Detect which cell encompasses the target text, then output its (X, Y) center coordinate. 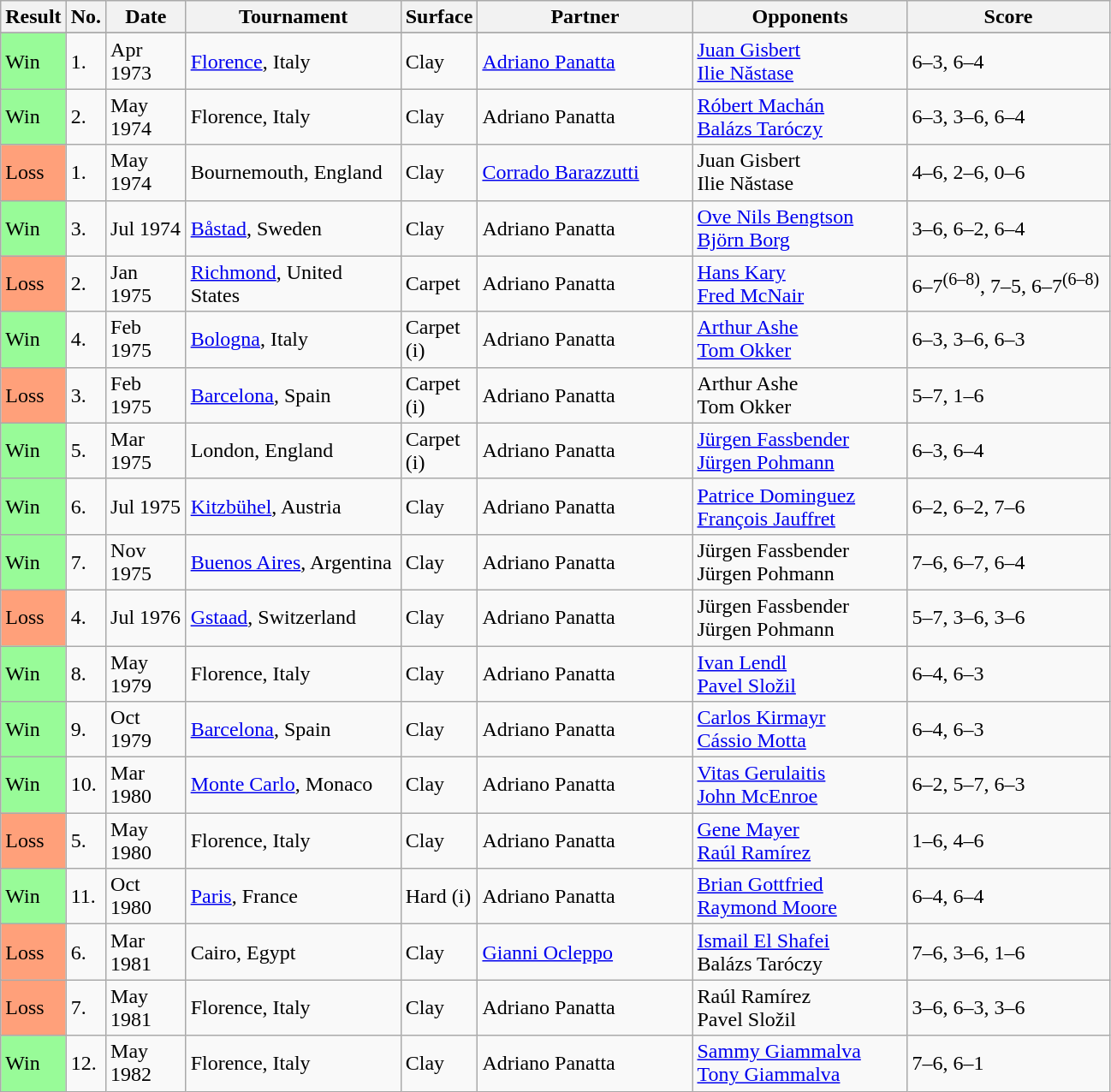
London, England (293, 450)
Ivan Lendl Pavel Složil (799, 673)
Date (146, 17)
Tournament (293, 17)
Paris, France (293, 897)
6–2, 5–7, 6–3 (1008, 786)
Jul 1975 (146, 507)
Carlos Kirmayr Cássio Motta (799, 729)
12. (86, 1063)
Bournemouth, England (293, 173)
Jan 1975 (146, 284)
Hans Kary Fred McNair (799, 284)
Monte Carlo, Monaco (293, 786)
No. (86, 17)
Patrice Dominguez François Jauffret (799, 507)
Gianni Ocleppo (585, 952)
11. (86, 897)
Oct 1980 (146, 897)
Brian Gottfried Raymond Moore (799, 897)
Richmond, United States (293, 284)
3–6, 6–2, 6–4 (1008, 228)
Ismail El Shafei Balázs Taróczy (799, 952)
Vitas Gerulaitis John McEnroe (799, 786)
4–6, 2–6, 0–6 (1008, 173)
Carpet (439, 284)
Kitzbühel, Austria (293, 507)
10. (86, 786)
Surface (439, 17)
Cairo, Egypt (293, 952)
Hard (i) (439, 897)
7–6, 6–7, 6–4 (1008, 561)
7–6, 6–1 (1008, 1063)
Opponents (799, 17)
Nov 1975 (146, 561)
9. (86, 729)
May 1982 (146, 1063)
3–6, 6–3, 3–6 (1008, 1008)
6–7(6–8), 7–5, 6–7(6–8) (1008, 284)
5–7, 1–6 (1008, 395)
Raúl Ramírez Pavel Složil (799, 1008)
8. (86, 673)
Score (1008, 17)
1–6, 4–6 (1008, 840)
7–6, 3–6, 1–6 (1008, 952)
Mar 1981 (146, 952)
Bologna, Italy (293, 339)
Sammy Giammalva Tony Giammalva (799, 1063)
6–3, 3–6, 6–4 (1008, 116)
Oct 1979 (146, 729)
Ove Nils Bengtson Björn Borg (799, 228)
6–4, 6–4 (1008, 897)
Róbert Machán Balázs Taróczy (799, 116)
May 1980 (146, 840)
5–7, 3–6, 3–6 (1008, 618)
Partner (585, 17)
Jul 1974 (146, 228)
Mar 1975 (146, 450)
May 1981 (146, 1008)
Buenos Aires, Argentina (293, 561)
Corrado Barazzutti (585, 173)
6–3, 3–6, 6–3 (1008, 339)
6–2, 6–2, 7–6 (1008, 507)
Mar 1980 (146, 786)
Gene Mayer Raúl Ramírez (799, 840)
Båstad, Sweden (293, 228)
May 1979 (146, 673)
Jul 1976 (146, 618)
Apr 1973 (146, 62)
Gstaad, Switzerland (293, 618)
Result (33, 17)
